Scan for the cell matching the given text and deliver its (x, y) coordinate at center. 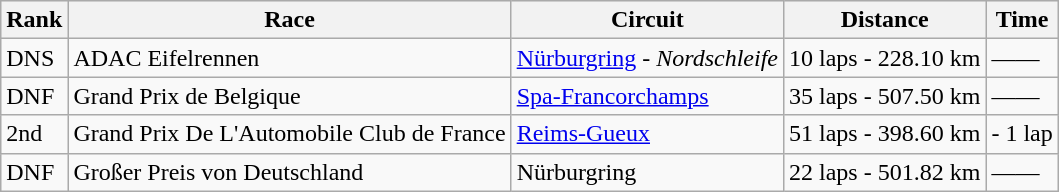
Nürburgring - Nordschleife (647, 58)
Circuit (647, 20)
DNS (34, 58)
Rank (34, 20)
22 laps - 501.82 km (885, 172)
10 laps - 228.10 km (885, 58)
Race (290, 20)
Grand Prix de Belgique (290, 96)
- 1 lap (1022, 134)
ADAC Eifelrennen (290, 58)
51 laps - 398.60 km (885, 134)
Grand Prix De L'Automobile Club de France (290, 134)
Reims-Gueux (647, 134)
Time (1022, 20)
35 laps - 507.50 km (885, 96)
Spa-Francorchamps (647, 96)
Großer Preis von Deutschland (290, 172)
2nd (34, 134)
Nürburgring (647, 172)
Distance (885, 20)
